Output the [X, Y] coordinate of the center of the cell containing the given text.  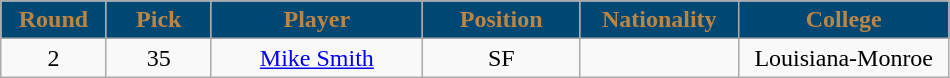
College [844, 20]
Round [54, 20]
35 [158, 58]
Mike Smith [316, 58]
Pick [158, 20]
Louisiana-Monroe [844, 58]
Position [501, 20]
Nationality [659, 20]
2 [54, 58]
SF [501, 58]
Player [316, 20]
